For the text-containing cell, return its midpoint in [X, Y] coordinate format. 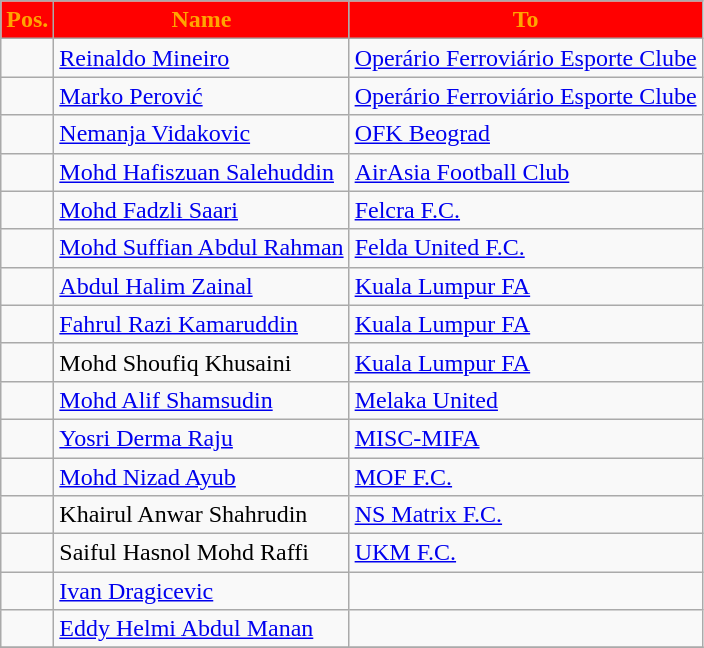
Mohd Hafiszuan Salehuddin [202, 172]
Mohd Suffian Abdul Rahman [202, 248]
Mohd Alif Shamsudin [202, 400]
Felda United F.C. [526, 248]
MOF F.C. [526, 477]
UKM F.C. [526, 553]
Saiful Hasnol Mohd Raffi [202, 553]
Ivan Dragicevic [202, 591]
Marko Perović [202, 96]
Name [202, 20]
Reinaldo Mineiro [202, 58]
AirAsia Football Club [526, 172]
Felcra F.C. [526, 210]
Pos. [28, 20]
NS Matrix F.C. [526, 515]
To [526, 20]
Mohd Fadzli Saari [202, 210]
Mohd Shoufiq Khusaini [202, 362]
Mohd Nizad Ayub [202, 477]
Melaka United [526, 400]
Abdul Halim Zainal [202, 286]
Khairul Anwar Shahrudin [202, 515]
Nemanja Vidakovic [202, 134]
Eddy Helmi Abdul Manan [202, 629]
Fahrul Razi Kamaruddin [202, 324]
MISC-MIFA [526, 438]
OFK Beograd [526, 134]
Yosri Derma Raju [202, 438]
